Return [X, Y] of the center of cell containing provided text 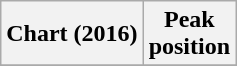
Peak position [189, 34]
Chart (2016) [72, 34]
